Pinpoint the cell where the given text exists, returning its (X, Y) midpoint coordinate. 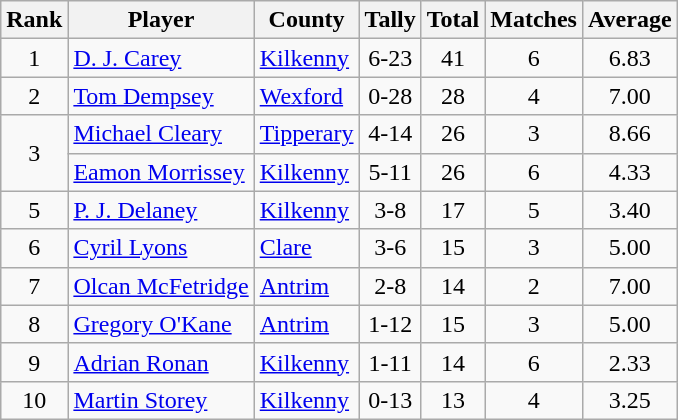
0-28 (390, 96)
Adrian Ronan (161, 362)
8 (34, 324)
Martin Storey (161, 400)
1 (34, 58)
Matches (534, 20)
7 (34, 286)
6-23 (390, 58)
Eamon Morrissey (161, 172)
28 (453, 96)
3-6 (390, 248)
Gregory O'Kane (161, 324)
Average (630, 20)
Cyril Lyons (161, 248)
9 (34, 362)
Tipperary (306, 134)
Rank (34, 20)
13 (453, 400)
Clare (306, 248)
2-8 (390, 286)
Player (161, 20)
10 (34, 400)
1-11 (390, 362)
8.66 (630, 134)
3.25 (630, 400)
3-8 (390, 210)
41 (453, 58)
6.83 (630, 58)
Tally (390, 20)
2.33 (630, 362)
0-13 (390, 400)
4.33 (630, 172)
1-12 (390, 324)
Wexford (306, 96)
P. J. Delaney (161, 210)
4-14 (390, 134)
D. J. Carey (161, 58)
County (306, 20)
Olcan McFetridge (161, 286)
3.40 (630, 210)
Tom Dempsey (161, 96)
Michael Cleary (161, 134)
Total (453, 20)
17 (453, 210)
5-11 (390, 172)
